Extract the [X, Y] coordinate from the center of the cell holding the provided text.  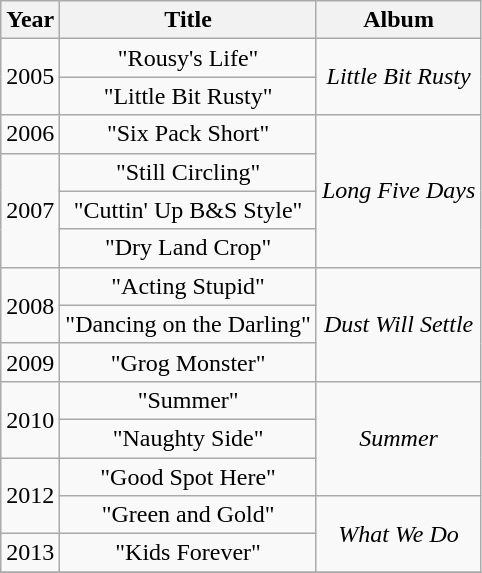
Summer [398, 438]
"Rousy's Life" [188, 58]
"Summer" [188, 400]
Dust Will Settle [398, 324]
2007 [30, 210]
Year [30, 20]
"Acting Stupid" [188, 286]
"Green and Gold" [188, 515]
"Dry Land Crop" [188, 248]
"Little Bit Rusty" [188, 96]
"Good Spot Here" [188, 477]
"Cuttin' Up B&S Style" [188, 210]
"Grog Monster" [188, 362]
2009 [30, 362]
"Naughty Side" [188, 438]
Album [398, 20]
2012 [30, 496]
What We Do [398, 534]
"Still Circling" [188, 172]
2005 [30, 77]
2010 [30, 419]
2008 [30, 305]
2006 [30, 134]
"Six Pack Short" [188, 134]
"Dancing on the Darling" [188, 324]
Title [188, 20]
Long Five Days [398, 191]
2013 [30, 553]
"Kids Forever" [188, 553]
Little Bit Rusty [398, 77]
